Detect which cell encompasses the target text, then output its (x, y) center coordinate. 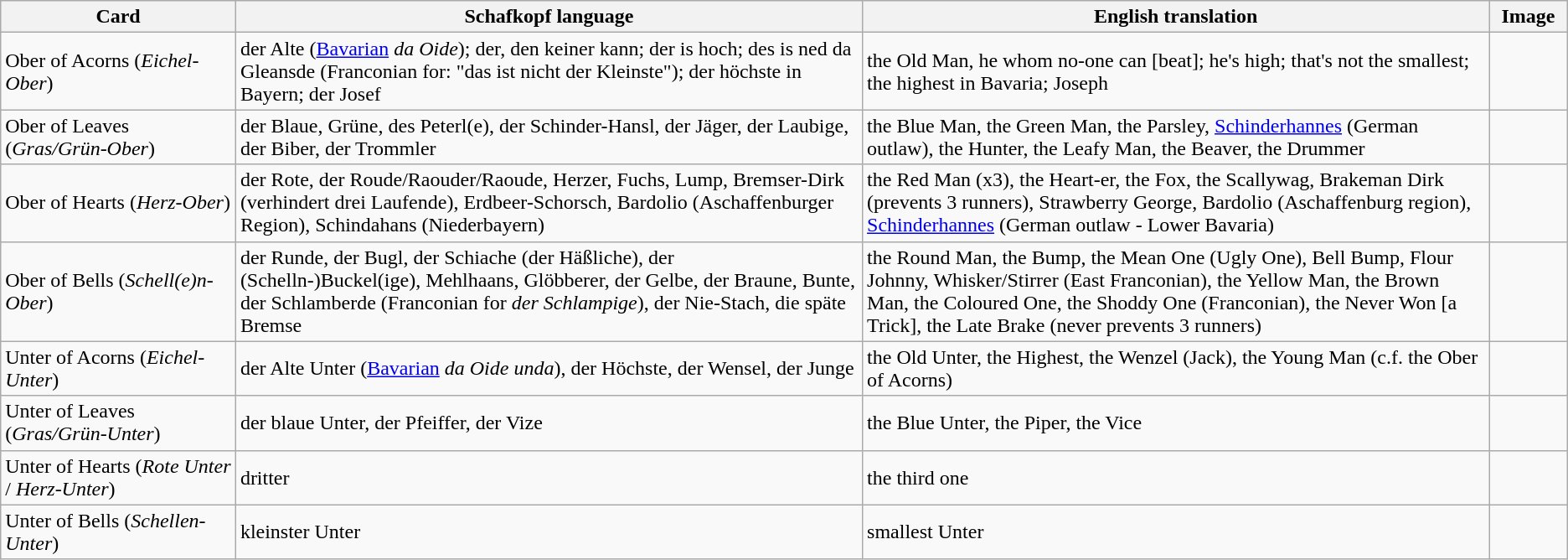
Ober of Acorns (Eichel-Ober) (119, 71)
the third one (1176, 478)
der blaue Unter, der Pfeiffer, der Vize (549, 423)
Unter of Acorns (Eichel-Unter) (119, 369)
Ober of Leaves (Gras/Grün-Ober) (119, 137)
der Blaue, Grüne, des Peterl(e), der Schinder-Hansl, der Jäger, der Laubige, der Biber, der Trommler (549, 137)
the Blue Man, the Green Man, the Parsley, Schinderhannes (German outlaw), the Hunter, the Leafy Man, the Beaver, the Drummer (1176, 137)
Schafkopf language (549, 17)
dritter (549, 478)
the Old Man, he whom no-one can [beat]; he's high; that's not the smallest; the highest in Bavaria; Joseph (1176, 71)
Card (119, 17)
Unter of Hearts (Rote Unter / Herz-Unter) (119, 478)
Ober of Hearts (Herz-Ober) (119, 203)
Image (1529, 17)
the Blue Unter, the Piper, the Vice (1176, 423)
smallest Unter (1176, 531)
Unter of Bells (Schellen-Unter) (119, 531)
Unter of Leaves (Gras/Grün-Unter) (119, 423)
Ober of Bells (Schell(e)n-Ober) (119, 292)
kleinster Unter (549, 531)
der Alte Unter (Bavarian da Oide unda), der Höchste, der Wensel, der Junge (549, 369)
the Old Unter, the Highest, the Wenzel (Jack), the Young Man (c.f. the Ober of Acorns) (1176, 369)
English translation (1176, 17)
